Output the [x, y] coordinate of the center of the cell containing the given text.  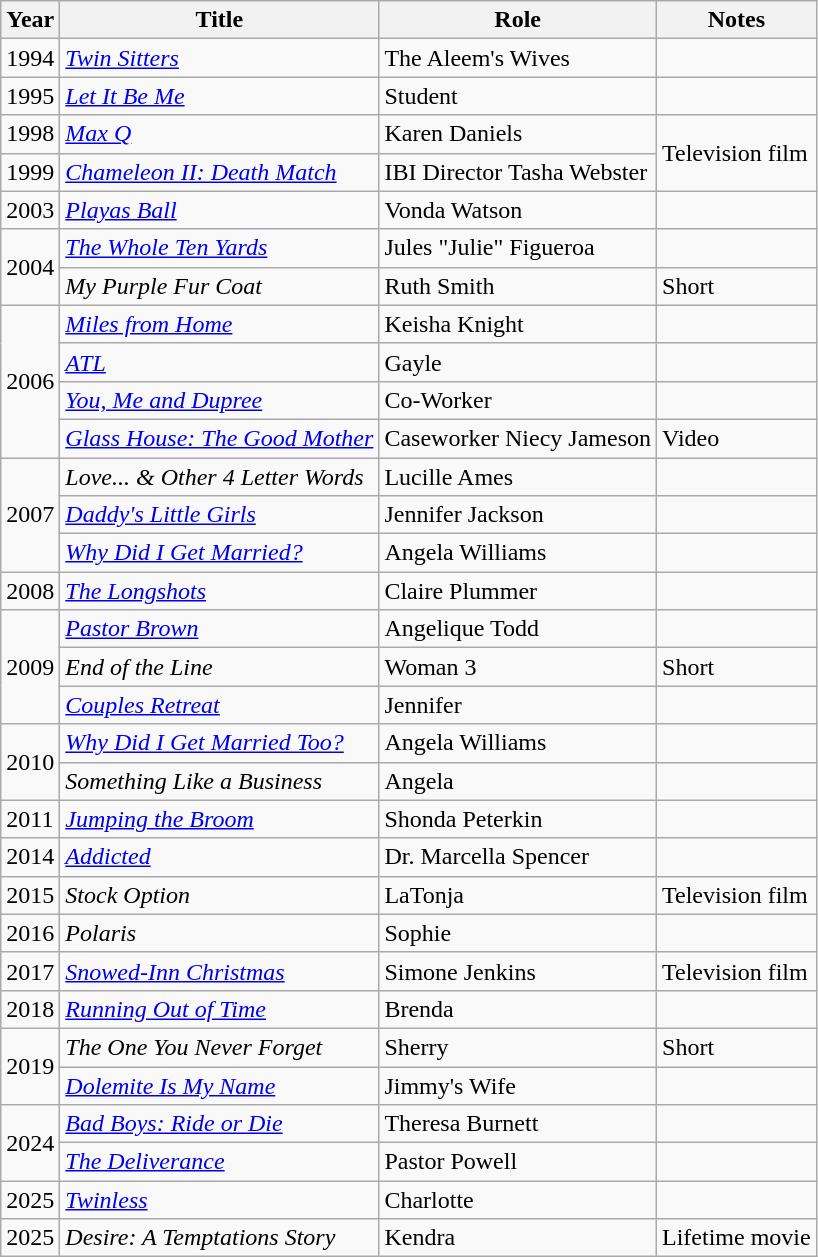
Co-Worker [518, 400]
Woman 3 [518, 667]
Ruth Smith [518, 286]
Karen Daniels [518, 134]
Snowed-Inn Christmas [220, 971]
My Purple Fur Coat [220, 286]
Video [737, 438]
Max Q [220, 134]
Glass House: The Good Mother [220, 438]
2016 [30, 933]
2011 [30, 819]
Running Out of Time [220, 1009]
2003 [30, 210]
Playas Ball [220, 210]
Kendra [518, 1238]
Jumping the Broom [220, 819]
IBI Director Tasha Webster [518, 172]
2004 [30, 267]
The Longshots [220, 591]
End of the Line [220, 667]
Twin Sitters [220, 58]
Desire: A Temptations Story [220, 1238]
The Whole Ten Yards [220, 248]
Claire Plummer [518, 591]
Lifetime movie [737, 1238]
Title [220, 20]
2006 [30, 381]
Bad Boys: Ride or Die [220, 1124]
Twinless [220, 1200]
1995 [30, 96]
Stock Option [220, 895]
Notes [737, 20]
Addicted [220, 857]
2009 [30, 667]
Love... & Other 4 Letter Words [220, 477]
Pastor Powell [518, 1162]
The One You Never Forget [220, 1047]
Something Like a Business [220, 781]
Pastor Brown [220, 629]
Charlotte [518, 1200]
Brenda [518, 1009]
The Aleem's Wives [518, 58]
Role [518, 20]
LaTonja [518, 895]
The Deliverance [220, 1162]
Vonda Watson [518, 210]
Lucille Ames [518, 477]
ATL [220, 362]
Couples Retreat [220, 705]
Theresa Burnett [518, 1124]
Angelique Todd [518, 629]
Dr. Marcella Spencer [518, 857]
Sophie [518, 933]
Dolemite Is My Name [220, 1085]
Jules "Julie" Figueroa [518, 248]
Chameleon II: Death Match [220, 172]
Jimmy's Wife [518, 1085]
Jennifer Jackson [518, 515]
2007 [30, 515]
Polaris [220, 933]
Why Did I Get Married Too? [220, 743]
2014 [30, 857]
Sherry [518, 1047]
Shonda Peterkin [518, 819]
2019 [30, 1066]
2010 [30, 762]
Why Did I Get Married? [220, 553]
You, Me and Dupree [220, 400]
Let It Be Me [220, 96]
1998 [30, 134]
Caseworker Niecy Jameson [518, 438]
2015 [30, 895]
Keisha Knight [518, 324]
2008 [30, 591]
Gayle [518, 362]
2018 [30, 1009]
Simone Jenkins [518, 971]
Year [30, 20]
Miles from Home [220, 324]
1999 [30, 172]
Jennifer [518, 705]
Daddy's Little Girls [220, 515]
1994 [30, 58]
2017 [30, 971]
Angela [518, 781]
2024 [30, 1143]
Student [518, 96]
